From the cell containing the given text, extract its center point as (X, Y) coordinate. 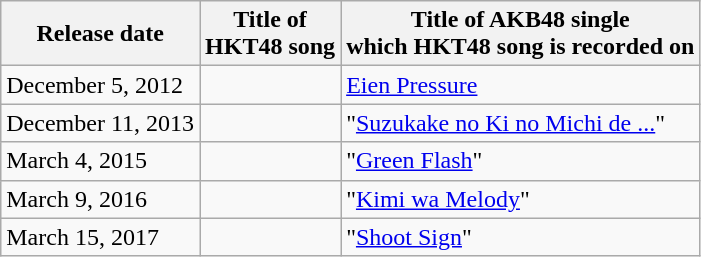
March 15, 2017 (100, 237)
"Suzukake no Ki no Michi de ..." (520, 123)
"Shoot Sign" (520, 237)
March 4, 2015 (100, 161)
Eien Pressure (520, 85)
Release date (100, 34)
December 11, 2013 (100, 123)
"Green Flash" (520, 161)
Title ofHKT48 song (270, 34)
March 9, 2016 (100, 199)
Title of AKB48 singlewhich HKT48 song is recorded on (520, 34)
"Kimi wa Melody" (520, 199)
December 5, 2012 (100, 85)
